Identify which cell holds the provided text, then report its (X, Y) central coordinate. 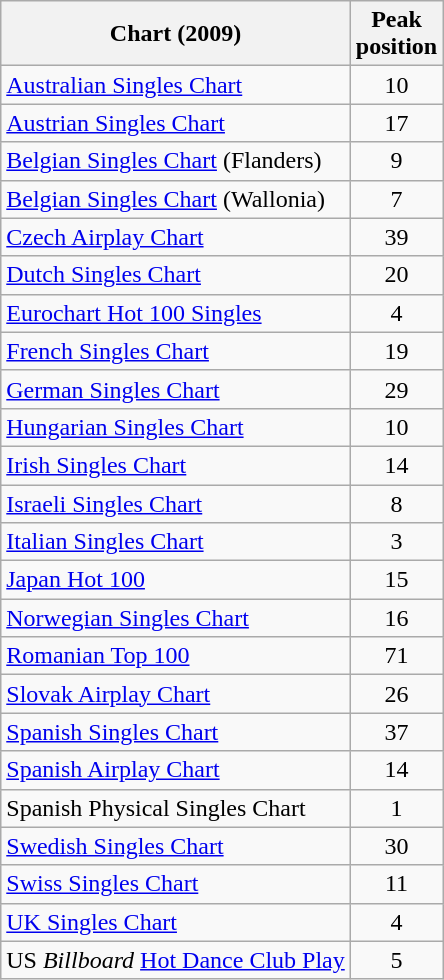
7 (396, 199)
Spanish Airplay Chart (176, 770)
11 (396, 884)
71 (396, 656)
Swiss Singles Chart (176, 884)
Spanish Singles Chart (176, 732)
26 (396, 694)
20 (396, 275)
5 (396, 960)
Italian Singles Chart (176, 542)
16 (396, 618)
French Singles Chart (176, 351)
Irish Singles Chart (176, 465)
Slovak Airplay Chart (176, 694)
US Billboard Hot Dance Club Play (176, 960)
39 (396, 237)
Israeli Singles Chart (176, 503)
Dutch Singles Chart (176, 275)
9 (396, 161)
30 (396, 846)
Hungarian Singles Chart (176, 427)
Peakposition (396, 34)
Belgian Singles Chart (Flanders) (176, 161)
3 (396, 542)
8 (396, 503)
Eurochart Hot 100 Singles (176, 313)
Spanish Physical Singles Chart (176, 808)
Austrian Singles Chart (176, 123)
Norwegian Singles Chart (176, 618)
Australian Singles Chart (176, 85)
UK Singles Chart (176, 922)
Japan Hot 100 (176, 580)
29 (396, 389)
1 (396, 808)
Swedish Singles Chart (176, 846)
37 (396, 732)
Chart (2009) (176, 34)
19 (396, 351)
Czech Airplay Chart (176, 237)
Belgian Singles Chart (Wallonia) (176, 199)
German Singles Chart (176, 389)
15 (396, 580)
17 (396, 123)
Romanian Top 100 (176, 656)
